Locate the cell with the specified text and output its [X, Y] center coordinate. 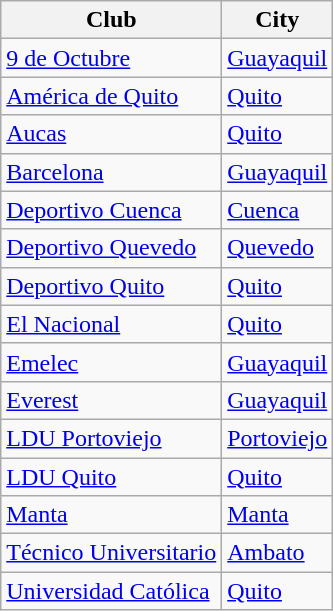
LDU Quito [112, 477]
Deportivo Quevedo [112, 248]
Cuenca [278, 210]
City [278, 20]
El Nacional [112, 324]
Deportivo Quito [112, 286]
Everest [112, 400]
América de Quito [112, 96]
9 de Octubre [112, 58]
Quevedo [278, 248]
Ambato [278, 553]
Portoviejo [278, 438]
Técnico Universitario [112, 553]
LDU Portoviejo [112, 438]
Barcelona [112, 172]
Club [112, 20]
Universidad Católica [112, 591]
Deportivo Cuenca [112, 210]
Aucas [112, 134]
Emelec [112, 362]
